Return [x, y] of the center of cell containing provided text 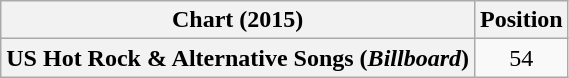
Chart (2015) [238, 20]
US Hot Rock & Alternative Songs (Billboard) [238, 58]
54 [521, 58]
Position [521, 20]
